Locate the cell with the specified text and output its [x, y] center coordinate. 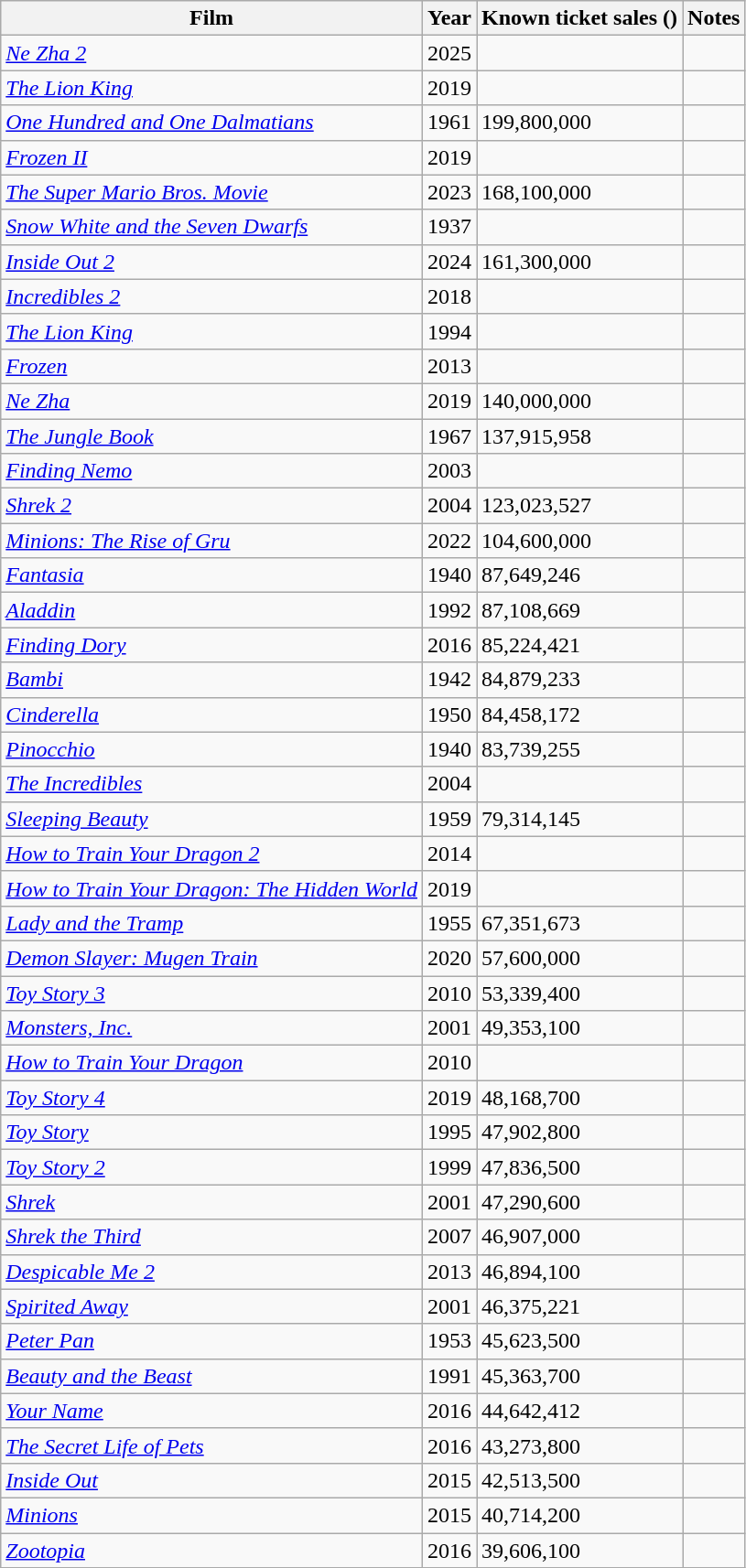
57,600,000 [580, 958]
2007 [449, 1237]
Finding Dory [212, 645]
67,351,673 [580, 923]
44,642,412 [580, 1411]
2018 [449, 296]
The Jungle Book [212, 436]
Known ticket sales () [580, 18]
46,894,100 [580, 1272]
Ne Zha [212, 401]
1942 [449, 680]
Finding Nemo [212, 471]
Film [212, 18]
Cinderella [212, 714]
47,836,500 [580, 1167]
84,458,172 [580, 714]
46,375,221 [580, 1306]
Frozen II [212, 157]
1937 [449, 227]
123,023,527 [580, 506]
1950 [449, 714]
79,314,145 [580, 819]
1961 [449, 123]
How to Train Your Dragon [212, 1063]
Inside Out 2 [212, 262]
1995 [449, 1133]
One Hundred and One Dalmatians [212, 123]
45,623,500 [580, 1341]
42,513,500 [580, 1480]
2003 [449, 471]
Fantasia [212, 575]
43,273,800 [580, 1445]
85,224,421 [580, 645]
Pinocchio [212, 749]
Inside Out [212, 1480]
Despicable Me 2 [212, 1272]
1991 [449, 1376]
Incredibles 2 [212, 296]
Notes [714, 18]
The Incredibles [212, 784]
Shrek 2 [212, 506]
161,300,000 [580, 262]
Toy Story 3 [212, 993]
39,606,100 [580, 1551]
The Secret Life of Pets [212, 1445]
40,714,200 [580, 1515]
Peter Pan [212, 1341]
The Super Mario Bros. Movie [212, 192]
45,363,700 [580, 1376]
Beauty and the Beast [212, 1376]
47,902,800 [580, 1133]
How to Train Your Dragon: The Hidden World [212, 888]
How to Train Your Dragon 2 [212, 854]
Toy Story [212, 1133]
1955 [449, 923]
Minions: The Rise of Gru [212, 541]
1953 [449, 1341]
137,915,958 [580, 436]
Snow White and the Seven Dwarfs [212, 227]
1994 [449, 331]
53,339,400 [580, 993]
84,879,233 [580, 680]
1967 [449, 436]
87,108,669 [580, 610]
Bambi [212, 680]
83,739,255 [580, 749]
168,100,000 [580, 192]
Zootopia [212, 1551]
2022 [449, 541]
2025 [449, 53]
2023 [449, 192]
Lady and the Tramp [212, 923]
Minions [212, 1515]
87,649,246 [580, 575]
1959 [449, 819]
1992 [449, 610]
48,168,700 [580, 1098]
2020 [449, 958]
140,000,000 [580, 401]
Shrek [212, 1202]
1999 [449, 1167]
49,353,100 [580, 1028]
104,600,000 [580, 541]
Monsters, Inc. [212, 1028]
Demon Slayer: Mugen Train [212, 958]
Aladdin [212, 610]
Toy Story 2 [212, 1167]
2024 [449, 262]
46,907,000 [580, 1237]
Toy Story 4 [212, 1098]
199,800,000 [580, 123]
Spirited Away [212, 1306]
2014 [449, 854]
Year [449, 18]
Sleeping Beauty [212, 819]
47,290,600 [580, 1202]
Shrek the Third [212, 1237]
Your Name [212, 1411]
Frozen [212, 366]
Ne Zha 2 [212, 53]
